Capture the cell that displays the provided text and extract its (x, y) central coordinate. 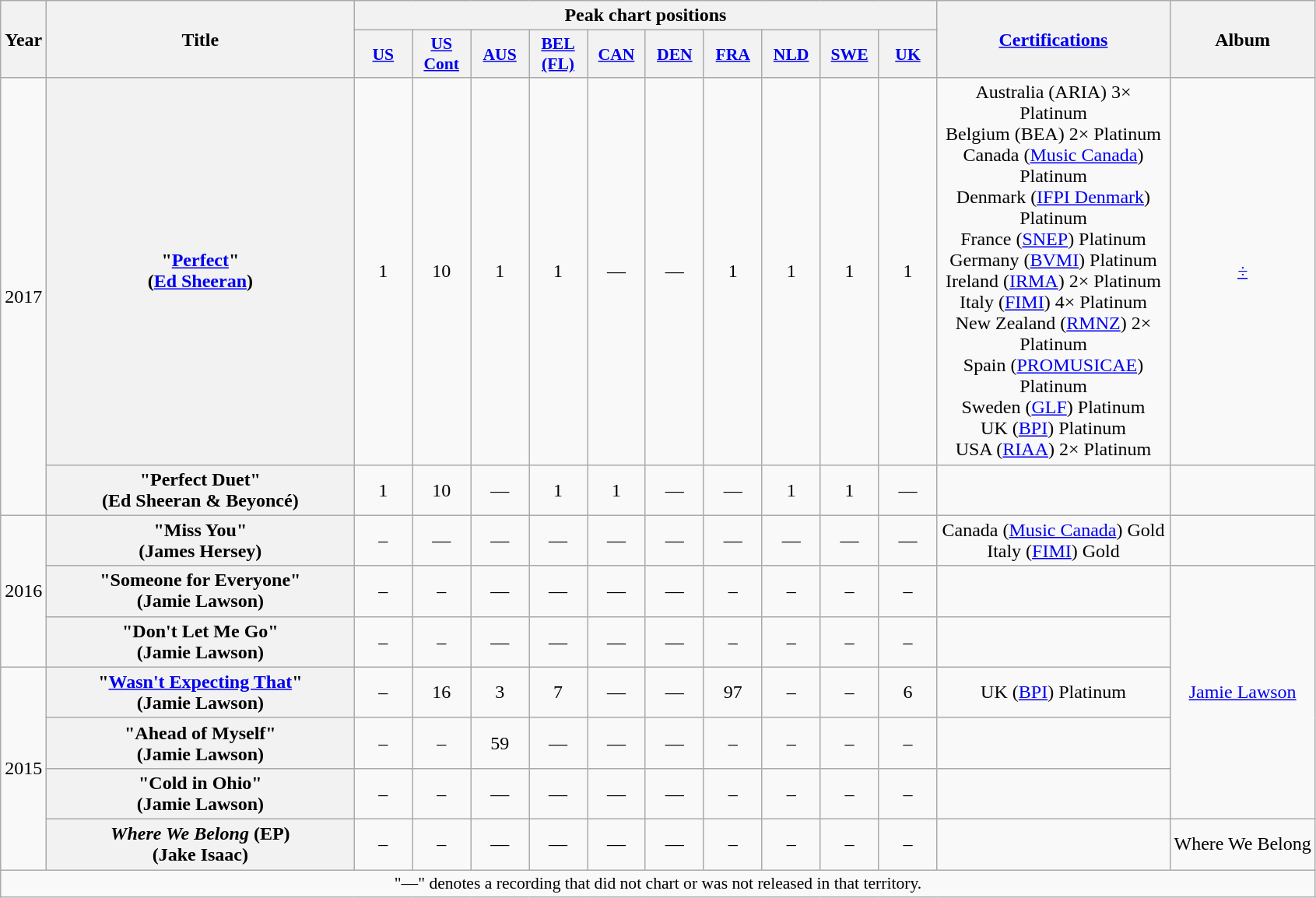
7 (559, 693)
"Ahead of Myself"(Jamie Lawson) (201, 742)
2017 (23, 296)
59 (500, 742)
"Don't Let Me Go"(Jamie Lawson) (201, 641)
2016 (23, 591)
FRA (733, 54)
3 (500, 693)
Album (1242, 39)
97 (733, 693)
"Perfect Duet"(Ed Sheeran & Beyoncé) (201, 490)
"—" denotes a recording that did not chart or was not released in that territory. (658, 884)
2015 (23, 768)
6 (907, 693)
Certifications (1054, 39)
CAN (616, 54)
Peak chart positions (646, 16)
US (383, 54)
US Cont (442, 54)
Year (23, 39)
"Cold in Ohio"(Jamie Lawson) (201, 794)
AUS (500, 54)
NLD (791, 54)
"Wasn't Expecting That"(Jamie Lawson) (201, 693)
"Perfect"(Ed Sheeran) (201, 271)
"Miss You"(James Hersey) (201, 540)
Canada (Music Canada) GoldItaly (FIMI) Gold (1054, 540)
UK (BPI) Platinum (1054, 693)
DEN (674, 54)
Jamie Lawson (1242, 693)
16 (442, 693)
BEL(FL) (559, 54)
÷ (1242, 271)
SWE (850, 54)
"Someone for Everyone"(Jamie Lawson) (201, 591)
Where We Belong (1242, 844)
Where We Belong (EP)(Jake Isaac) (201, 844)
UK (907, 54)
Title (201, 39)
